Extract the (x, y) coordinate from the center of the cell holding the provided text.  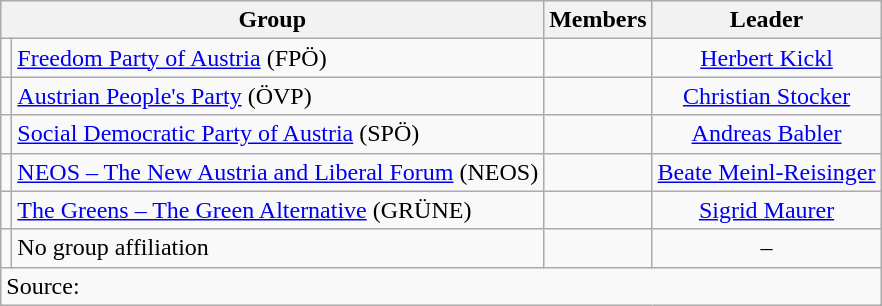
Herbert Kickl (766, 58)
Christian Stocker (766, 96)
Andreas Babler (766, 134)
Beate Meinl-Reisinger (766, 172)
Austrian People's Party (ÖVP) (278, 96)
Leader (766, 20)
Sigrid Maurer (766, 210)
The Greens – The Green Alternative (GRÜNE) (278, 210)
NEOS – The New Austria and Liberal Forum (NEOS) (278, 172)
Social Democratic Party of Austria (SPÖ) (278, 134)
Source: (441, 286)
No group affiliation (278, 248)
Freedom Party of Austria (FPÖ) (278, 58)
– (766, 248)
Group (272, 20)
Members (598, 20)
